From the cell containing the given text, extract its center point as (X, Y) coordinate. 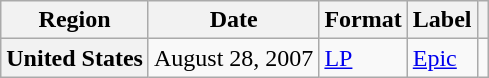
Date (233, 20)
Region (75, 20)
Label (442, 20)
Format (363, 20)
United States (75, 58)
August 28, 2007 (233, 58)
Epic (442, 58)
LP (363, 58)
